Detect which cell encompasses the target text, then output its (X, Y) center coordinate. 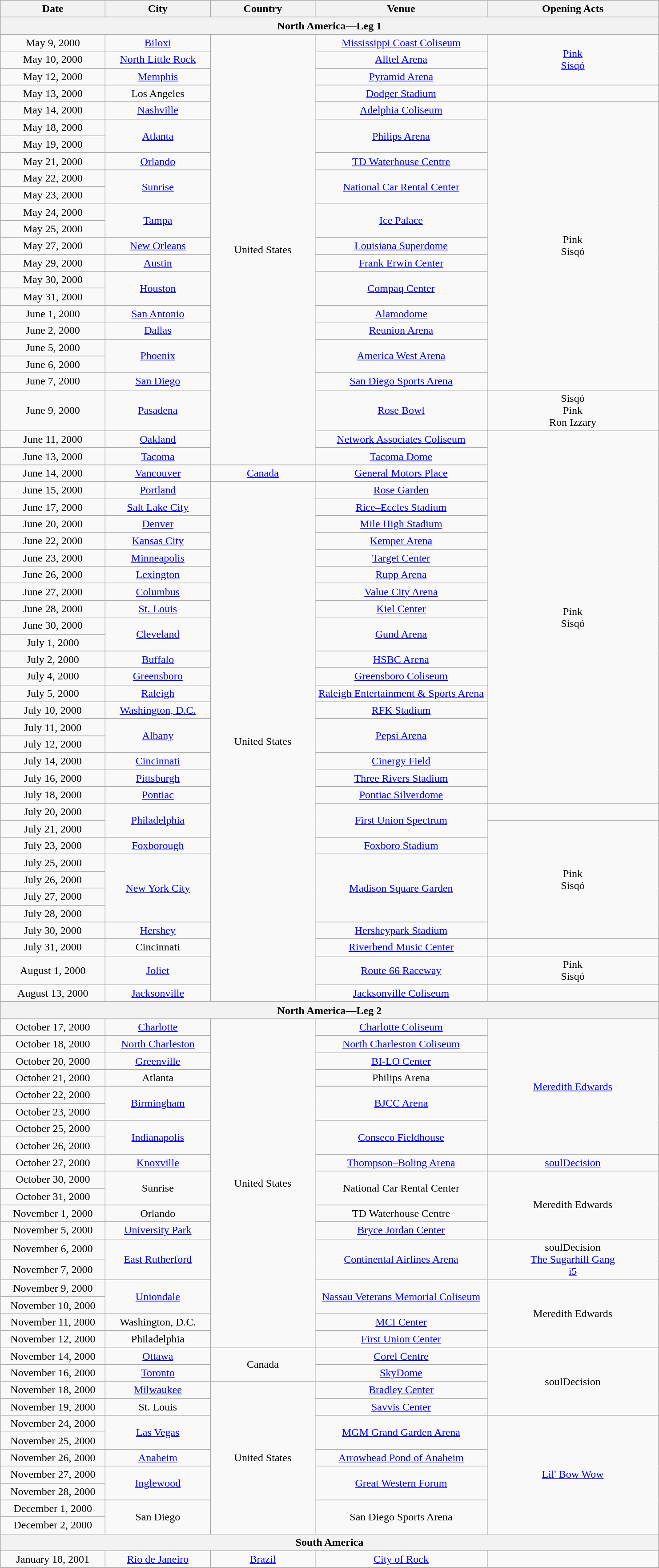
Vancouver (158, 473)
East Rutherford (158, 1259)
July 11, 2000 (53, 727)
North America—Leg 2 (329, 1010)
June 7, 2000 (53, 381)
Dallas (158, 331)
May 19, 2000 (53, 144)
January 18, 2001 (53, 1559)
May 29, 2000 (53, 263)
Anaheim (158, 1458)
December 2, 2000 (53, 1525)
July 27, 2000 (53, 897)
July 20, 2000 (53, 812)
Louisiana Superdome (401, 246)
July 12, 2000 (53, 744)
North Charleston (158, 1044)
Great Western Forum (401, 1483)
May 14, 2000 (53, 110)
Opening Acts (573, 9)
Arrowhead Pond of Anaheim (401, 1458)
Indianapolis (158, 1137)
June 23, 2000 (53, 558)
July 30, 2000 (53, 930)
Kemper Arena (401, 541)
July 26, 2000 (53, 880)
June 5, 2000 (53, 348)
HSBC Arena (401, 659)
Austin (158, 263)
Pasadena (158, 410)
May 25, 2000 (53, 229)
Three Rivers Stadium (401, 778)
October 22, 2000 (53, 1095)
Greensboro (158, 676)
Minneapolis (158, 558)
Oakland (158, 439)
Columbus (158, 592)
Milwaukee (158, 1390)
July 14, 2000 (53, 761)
June 13, 2000 (53, 456)
Jacksonville (158, 993)
Mile High Stadium (401, 524)
June 28, 2000 (53, 609)
Reunion Arena (401, 331)
RFK Stadium (401, 710)
Foxborough (158, 846)
June 15, 2000 (53, 490)
Uniondale (158, 1297)
Buffalo (158, 659)
July 16, 2000 (53, 778)
November 7, 2000 (53, 1269)
Foxboro Stadium (401, 846)
June 22, 2000 (53, 541)
July 4, 2000 (53, 676)
October 31, 2000 (53, 1196)
May 23, 2000 (53, 195)
America West Arena (401, 356)
November 6, 2000 (53, 1249)
Portland (158, 490)
City (158, 9)
Kiel Center (401, 609)
June 2, 2000 (53, 331)
Date (53, 9)
Ice Palace (401, 221)
New Orleans (158, 246)
November 1, 2000 (53, 1213)
May 31, 2000 (53, 297)
May 13, 2000 (53, 93)
May 9, 2000 (53, 43)
August 13, 2000 (53, 993)
October 30, 2000 (53, 1180)
Nassau Veterans Memorial Coliseum (401, 1297)
November 28, 2000 (53, 1491)
Jacksonville Coliseum (401, 993)
Country (263, 9)
July 10, 2000 (53, 710)
North Little Rock (158, 60)
Cleveland (158, 634)
North America—Leg 1 (329, 26)
Continental Airlines Arena (401, 1259)
South America (329, 1542)
Hersheypark Stadium (401, 930)
Rice–Eccles Stadium (401, 507)
June 27, 2000 (53, 592)
Albany (158, 736)
June 6, 2000 (53, 364)
October 18, 2000 (53, 1044)
Lil' Bow Wow (573, 1475)
Joliet (158, 970)
Toronto (158, 1373)
Tacoma (158, 456)
Bryce Jordan Center (401, 1230)
Ottawa (158, 1356)
Greensboro Coliseum (401, 676)
Tampa (158, 221)
October 20, 2000 (53, 1061)
MCI Center (401, 1322)
Lexington (158, 575)
BI-LO Center (401, 1061)
Adelphia Coliseum (401, 110)
July 23, 2000 (53, 846)
October 23, 2000 (53, 1112)
Alltel Arena (401, 60)
Los Angeles (158, 93)
Raleigh Entertainment & Sports Arena (401, 693)
June 1, 2000 (53, 314)
November 19, 2000 (53, 1407)
Pepsi Arena (401, 736)
New York City (158, 888)
Kansas City (158, 541)
Tacoma Dome (401, 456)
Cinergy Field (401, 761)
June 17, 2000 (53, 507)
November 12, 2000 (53, 1339)
July 31, 2000 (53, 947)
Biloxi (158, 43)
June 9, 2000 (53, 410)
BJCC Arena (401, 1103)
Alamodome (401, 314)
May 22, 2000 (53, 178)
Gund Arena (401, 634)
Pittsburgh (158, 778)
Memphis (158, 77)
July 2, 2000 (53, 659)
May 10, 2000 (53, 60)
Thompson–Boling Arena (401, 1163)
Hershey (158, 930)
November 26, 2000 (53, 1458)
October 25, 2000 (53, 1129)
Knoxville (158, 1163)
Value City Arena (401, 592)
City of Rock (401, 1559)
May 24, 2000 (53, 212)
November 9, 2000 (53, 1288)
Route 66 Raceway (401, 970)
Charlotte Coliseum (401, 1027)
November 10, 2000 (53, 1305)
October 17, 2000 (53, 1027)
General Motors Place (401, 473)
Pyramid Arena (401, 77)
University Park (158, 1230)
Venue (401, 9)
Dodger Stadium (401, 93)
Inglewood (158, 1483)
MGM Grand Garden Arena (401, 1432)
Bradley Center (401, 1390)
SkyDome (401, 1373)
Madison Square Garden (401, 888)
June 14, 2000 (53, 473)
November 5, 2000 (53, 1230)
San Antonio (158, 314)
SisqóPinkRon Izzary (573, 410)
November 14, 2000 (53, 1356)
First Union Center (401, 1339)
June 11, 2000 (53, 439)
November 24, 2000 (53, 1424)
Compaq Center (401, 288)
Birmingham (158, 1103)
Target Center (401, 558)
May 30, 2000 (53, 280)
July 5, 2000 (53, 693)
Mississippi Coast Coliseum (401, 43)
May 21, 2000 (53, 161)
Nashville (158, 110)
October 21, 2000 (53, 1078)
First Union Spectrum (401, 820)
May 12, 2000 (53, 77)
June 26, 2000 (53, 575)
Corel Centre (401, 1356)
Greenville (158, 1061)
Pontiac Silverdome (401, 795)
December 1, 2000 (53, 1508)
Salt Lake City (158, 507)
May 18, 2000 (53, 127)
Conseco Fieldhouse (401, 1137)
July 1, 2000 (53, 643)
October 26, 2000 (53, 1146)
July 25, 2000 (53, 863)
Las Vegas (158, 1432)
October 27, 2000 (53, 1163)
June 30, 2000 (53, 626)
Rose Bowl (401, 410)
Phoenix (158, 356)
Raleigh (158, 693)
North Charleston Coliseum (401, 1044)
Riverbend Music Center (401, 947)
July 21, 2000 (53, 829)
July 18, 2000 (53, 795)
June 20, 2000 (53, 524)
Denver (158, 524)
August 1, 2000 (53, 970)
Rupp Arena (401, 575)
November 16, 2000 (53, 1373)
Frank Erwin Center (401, 263)
Network Associates Coliseum (401, 439)
November 18, 2000 (53, 1390)
Houston (158, 288)
May 27, 2000 (53, 246)
November 11, 2000 (53, 1322)
Savvis Center (401, 1407)
Pontiac (158, 795)
soulDecisionThe Sugarhill Gangi5 (573, 1259)
Brazil (263, 1559)
November 25, 2000 (53, 1441)
Charlotte (158, 1027)
November 27, 2000 (53, 1475)
Rio de Janeiro (158, 1559)
Rose Garden (401, 490)
July 28, 2000 (53, 913)
